Search for the cell housing the specified text and yield its (X, Y) center coordinate. 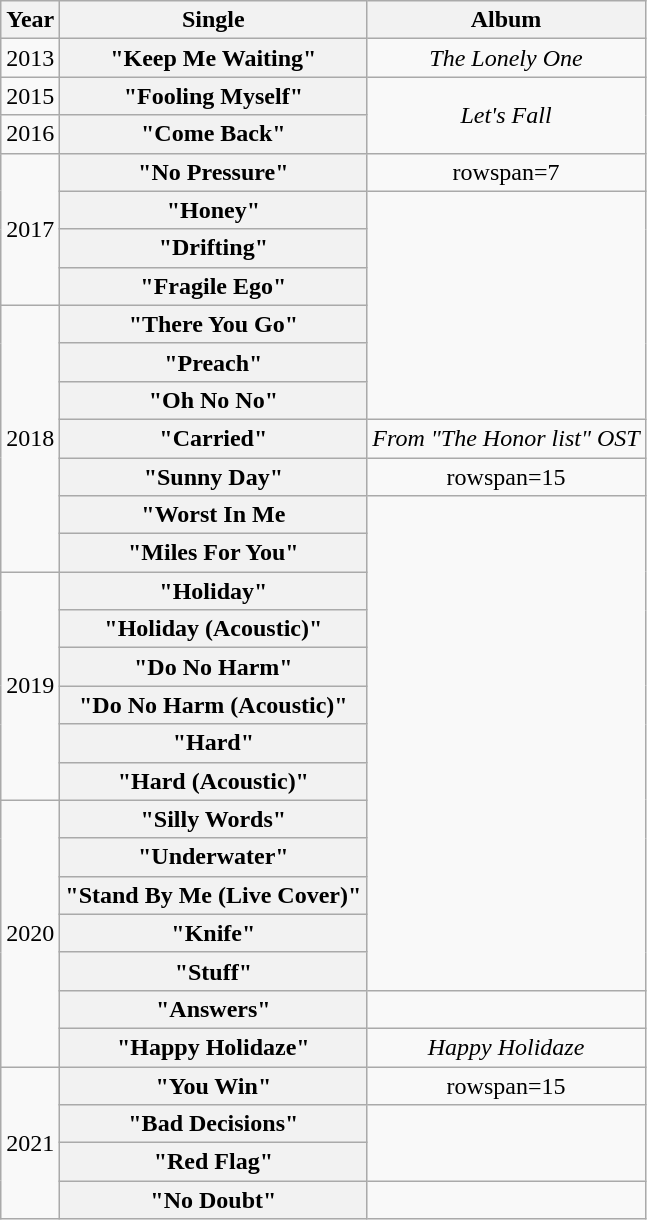
"Oh No No" (214, 400)
2021 (30, 1142)
"Keep Me Waiting" (214, 58)
"Fooling Myself" (214, 96)
"Stand By Me (Live Cover)" (214, 895)
"Do No Harm (Acoustic)" (214, 705)
2019 (30, 686)
"Fragile Ego" (214, 286)
The Lonely One (506, 58)
"Miles For You" (214, 553)
"Silly Words" (214, 819)
"Red Flag" (214, 1162)
"There You Go" (214, 324)
"Come Back" (214, 134)
2018 (30, 438)
Album (506, 20)
Happy Holidaze (506, 1047)
"Do No Harm" (214, 667)
"Worst In Me (214, 515)
"Stuff" (214, 971)
"Hard (Acoustic)" (214, 781)
"Happy Holidaze" (214, 1047)
"Underwater" (214, 857)
"Drifting" (214, 248)
2017 (30, 229)
"Hard" (214, 743)
"Preach" (214, 362)
2016 (30, 134)
From "The Honor list" OST (506, 438)
"No Doubt" (214, 1200)
"Answers" (214, 1009)
"Honey" (214, 210)
2015 (30, 96)
rowspan=7 (506, 172)
"No Pressure" (214, 172)
"Holiday" (214, 591)
"You Win" (214, 1085)
Single (214, 20)
2020 (30, 933)
2013 (30, 58)
Year (30, 20)
"Holiday (Acoustic)" (214, 629)
Let's Fall (506, 115)
"Bad Decisions" (214, 1124)
"Knife" (214, 933)
"Carried" (214, 438)
"Sunny Day" (214, 477)
